Find where the given text appears and provide that cell's center as [X, Y] coordinate. 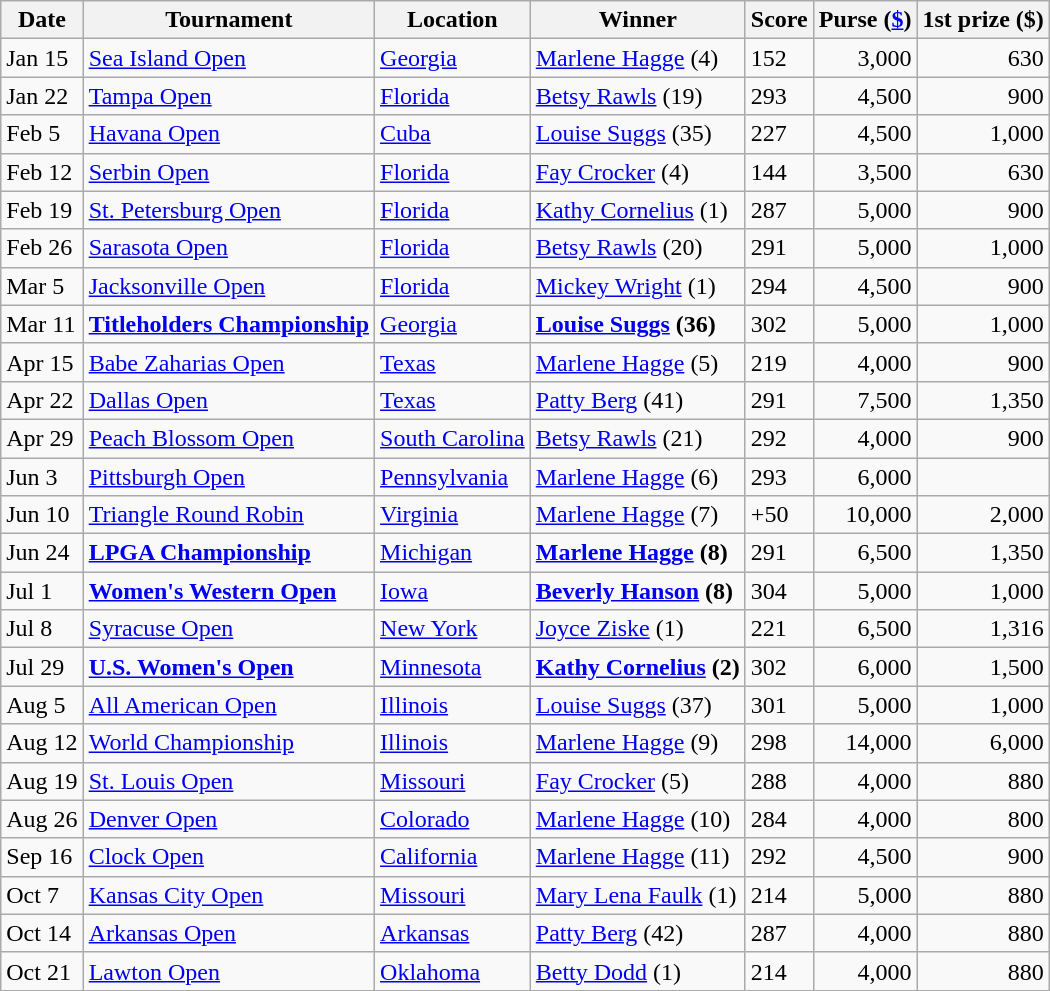
Minnesota [453, 667]
Titleholders Championship [228, 324]
St. Petersburg Open [228, 210]
Oct 14 [42, 933]
Marlene Hagge (8) [638, 553]
LPGA Championship [228, 553]
304 [779, 591]
Serbin Open [228, 172]
Fay Crocker (4) [638, 172]
Triangle Round Robin [228, 515]
Marlene Hagge (4) [638, 58]
Kathy Cornelius (1) [638, 210]
Jacksonville Open [228, 286]
1st prize ($) [983, 20]
7,500 [865, 400]
Cuba [453, 134]
Oct 7 [42, 895]
Clock Open [228, 857]
144 [779, 172]
Aug 26 [42, 819]
Betty Dodd (1) [638, 971]
U.S. Women's Open [228, 667]
Jul 1 [42, 591]
Aug 5 [42, 705]
Mary Lena Faulk (1) [638, 895]
Aug 12 [42, 743]
Jul 8 [42, 629]
Tournament [228, 20]
10,000 [865, 515]
284 [779, 819]
3,000 [865, 58]
Pennsylvania [453, 477]
Winner [638, 20]
Syracuse Open [228, 629]
Marlene Hagge (11) [638, 857]
Arkansas Open [228, 933]
Women's Western Open [228, 591]
Mickey Wright (1) [638, 286]
221 [779, 629]
Aug 19 [42, 781]
St. Louis Open [228, 781]
+50 [779, 515]
Mar 5 [42, 286]
Feb 19 [42, 210]
219 [779, 362]
World Championship [228, 743]
Patty Berg (41) [638, 400]
Marlene Hagge (10) [638, 819]
Location [453, 20]
Jun 10 [42, 515]
Iowa [453, 591]
Jan 15 [42, 58]
Peach Blossom Open [228, 438]
Marlene Hagge (6) [638, 477]
Marlene Hagge (5) [638, 362]
Colorado [453, 819]
301 [779, 705]
Louise Suggs (35) [638, 134]
Havana Open [228, 134]
New York [453, 629]
Patty Berg (42) [638, 933]
Betsy Rawls (20) [638, 248]
Apr 29 [42, 438]
Fay Crocker (5) [638, 781]
Marlene Hagge (7) [638, 515]
800 [983, 819]
3,500 [865, 172]
Jun 3 [42, 477]
1,316 [983, 629]
Score [779, 20]
Arkansas [453, 933]
Virginia [453, 515]
Oct 21 [42, 971]
152 [779, 58]
Kathy Cornelius (2) [638, 667]
Betsy Rawls (21) [638, 438]
Sea Island Open [228, 58]
Oklahoma [453, 971]
1,500 [983, 667]
Jul 29 [42, 667]
Sep 16 [42, 857]
Pittsburgh Open [228, 477]
14,000 [865, 743]
Babe Zaharias Open [228, 362]
Kansas City Open [228, 895]
Date [42, 20]
Sarasota Open [228, 248]
Denver Open [228, 819]
All American Open [228, 705]
Feb 26 [42, 248]
Tampa Open [228, 96]
Dallas Open [228, 400]
Apr 15 [42, 362]
Louise Suggs (37) [638, 705]
Beverly Hanson (8) [638, 591]
288 [779, 781]
Joyce Ziske (1) [638, 629]
Apr 22 [42, 400]
Mar 11 [42, 324]
2,000 [983, 515]
Marlene Hagge (9) [638, 743]
Betsy Rawls (19) [638, 96]
Jan 22 [42, 96]
California [453, 857]
South Carolina [453, 438]
Michigan [453, 553]
Louise Suggs (36) [638, 324]
Feb 5 [42, 134]
Purse ($) [865, 20]
294 [779, 286]
Lawton Open [228, 971]
Jun 24 [42, 553]
227 [779, 134]
Feb 12 [42, 172]
298 [779, 743]
